Extract the (x, y) coordinate from the center of the cell holding the provided text.  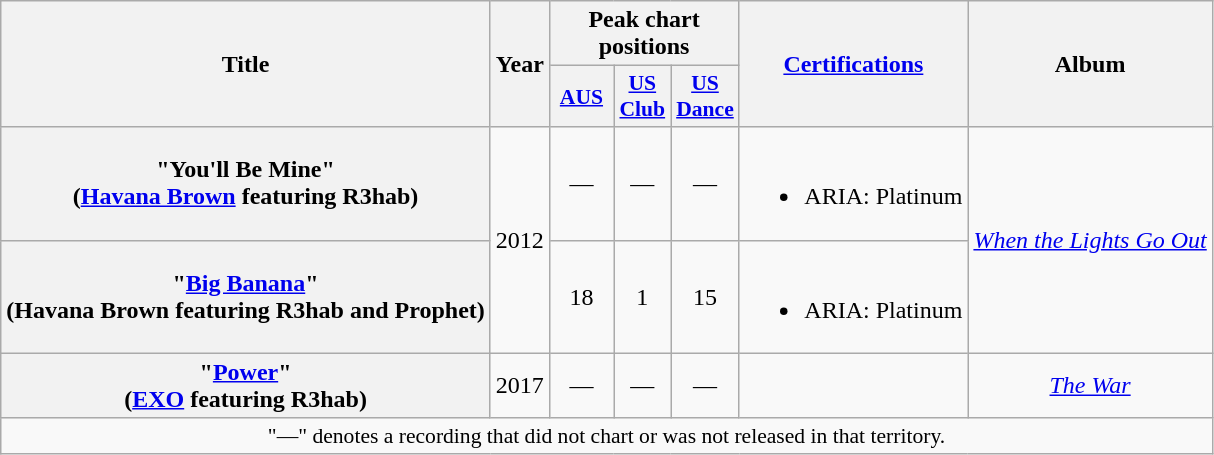
Certifications (854, 64)
Peak chart positions (644, 34)
When the Lights Go Out (1090, 240)
"Power" (EXO featuring R3hab) (246, 386)
The War (1090, 386)
2017 (520, 386)
AUS (581, 96)
"Big Banana" (Havana Brown featuring R3hab and Prophet) (246, 296)
2012 (520, 240)
1 (643, 296)
USDance (705, 96)
15 (705, 296)
Year (520, 64)
USClub (643, 96)
"—" denotes a recording that did not chart or was not released in that territory. (607, 436)
Title (246, 64)
Album (1090, 64)
18 (581, 296)
"You'll Be Mine"(Havana Brown featuring R3hab) (246, 184)
